Provide the (X, Y) coordinate of the cell's center where the given text is located.  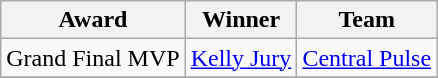
Grand Final MVP (93, 58)
Kelly Jury (241, 58)
Team (367, 20)
Award (93, 20)
Central Pulse (367, 58)
Winner (241, 20)
